Output the (x, y) coordinate of the center of the cell containing the given text.  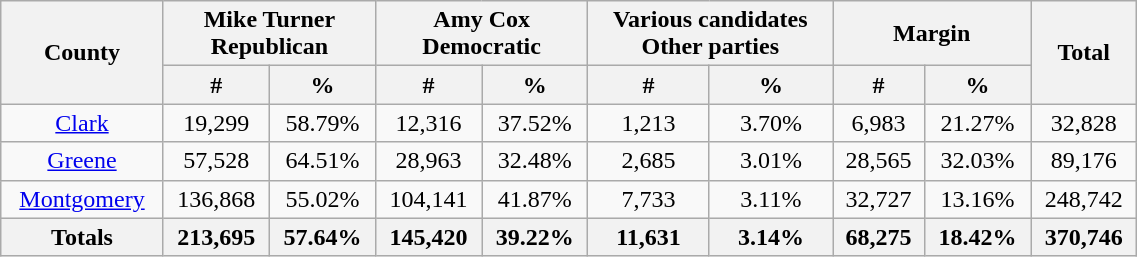
55.02% (322, 199)
County (82, 52)
104,141 (429, 199)
Amy CoxDemocratic (482, 34)
58.79% (322, 123)
3.70% (771, 123)
6,983 (879, 123)
39.22% (535, 237)
Margin (932, 34)
Greene (82, 161)
3.11% (771, 199)
21.27% (978, 123)
Various candidatesOther parties (710, 34)
68,275 (879, 237)
13.16% (978, 199)
37.52% (535, 123)
145,420 (429, 237)
32,727 (879, 199)
64.51% (322, 161)
32,828 (1084, 123)
28,963 (429, 161)
7,733 (648, 199)
Totals (82, 237)
57,528 (216, 161)
370,746 (1084, 237)
18.42% (978, 237)
3.14% (771, 237)
57.64% (322, 237)
1,213 (648, 123)
12,316 (429, 123)
32.48% (535, 161)
32.03% (978, 161)
Clark (82, 123)
28,565 (879, 161)
2,685 (648, 161)
3.01% (771, 161)
248,742 (1084, 199)
213,695 (216, 237)
Montgomery (82, 199)
19,299 (216, 123)
41.87% (535, 199)
136,868 (216, 199)
Total (1084, 52)
11,631 (648, 237)
89,176 (1084, 161)
Mike TurnerRepublican (269, 34)
